Provide the [X, Y] coordinate of the cell's center where the given text is located.  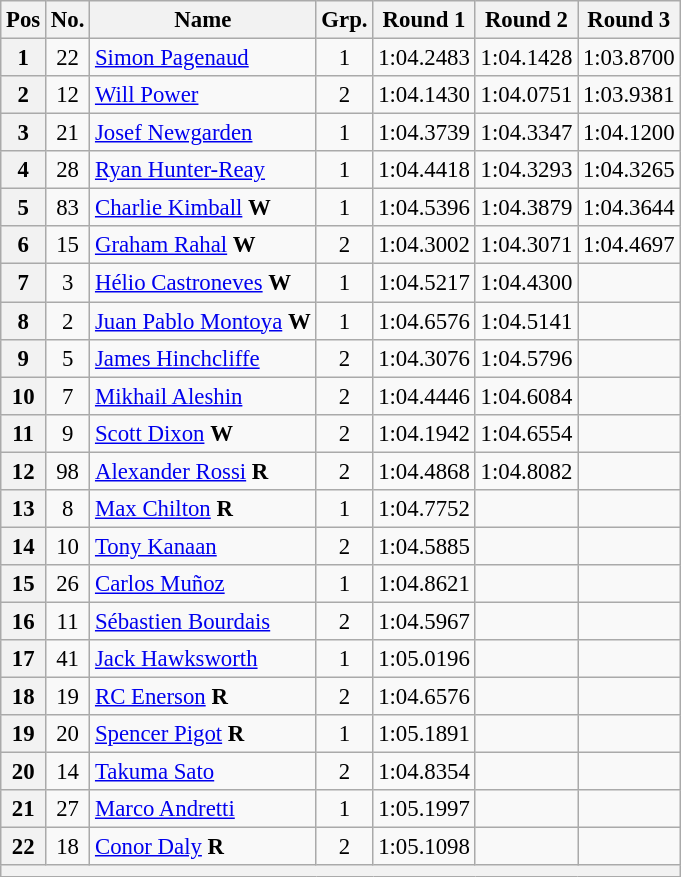
Conor Daly R [203, 847]
1:04.3002 [424, 245]
No. [68, 20]
1:04.3644 [629, 208]
Ryan Hunter-Reay [203, 170]
Sébastien Bourdais [203, 621]
Charlie Kimball W [203, 208]
1:05.1997 [424, 809]
1:04.8082 [526, 471]
1:03.9381 [629, 95]
1:04.6554 [526, 433]
1:04.5885 [424, 546]
13 [24, 509]
Graham Rahal W [203, 245]
1:04.6084 [526, 396]
1:04.4418 [424, 170]
6 [24, 245]
1:04.1428 [526, 58]
Spencer Pigot R [203, 734]
Hélio Castroneves W [203, 283]
1:04.4868 [424, 471]
1:04.1200 [629, 133]
1:04.0751 [526, 95]
1:04.3879 [526, 208]
1:04.1430 [424, 95]
1:04.4697 [629, 245]
Takuma Sato [203, 772]
1:04.7752 [424, 509]
Mikhail Aleshin [203, 396]
Grp. [344, 20]
1:04.4300 [526, 283]
1:05.1891 [424, 734]
Carlos Muñoz [203, 584]
98 [68, 471]
Tony Kanaan [203, 546]
17 [24, 659]
Round 2 [526, 20]
1:05.1098 [424, 847]
1:04.5217 [424, 283]
1:04.2483 [424, 58]
1:04.3071 [526, 245]
Josef Newgarden [203, 133]
26 [68, 584]
Round 3 [629, 20]
1:04.5967 [424, 621]
Will Power [203, 95]
Jack Hawksworth [203, 659]
1:04.3739 [424, 133]
1:04.3265 [629, 170]
Alexander Rossi R [203, 471]
1:04.1942 [424, 433]
RC Enerson R [203, 697]
James Hinchcliffe [203, 358]
1:04.5396 [424, 208]
1:04.3347 [526, 133]
Juan Pablo Montoya W [203, 321]
Round 1 [424, 20]
1:04.3293 [526, 170]
41 [68, 659]
Scott Dixon W [203, 433]
4 [24, 170]
Max Chilton R [203, 509]
1:04.3076 [424, 358]
28 [68, 170]
1:04.4446 [424, 396]
Simon Pagenaud [203, 58]
Marco Andretti [203, 809]
16 [24, 621]
1:04.8354 [424, 772]
Pos [24, 20]
Name [203, 20]
83 [68, 208]
1:03.8700 [629, 58]
1:04.5141 [526, 321]
1:04.5796 [526, 358]
27 [68, 809]
1:04.8621 [424, 584]
1:05.0196 [424, 659]
